Identify which cell holds the provided text, then report its [X, Y] central coordinate. 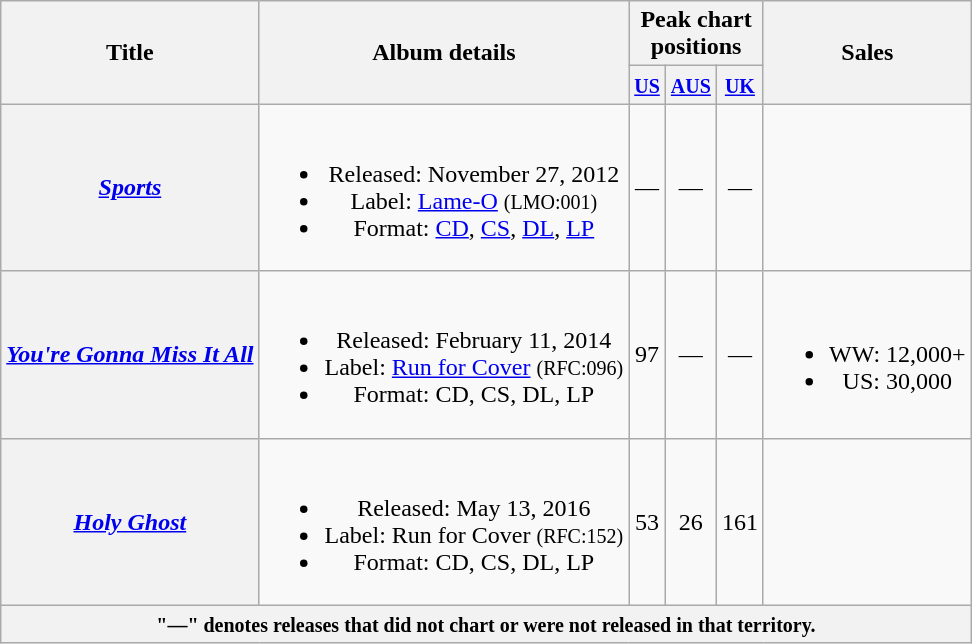
UK [740, 85]
AUS [690, 85]
53 [648, 522]
Holy Ghost [130, 522]
Released: May 13, 2016Label: Run for Cover (RFC:152)Format: CD, CS, DL, LP [444, 522]
97 [648, 354]
Sales [867, 52]
WW: 12,000+US: 30,000 [867, 354]
26 [690, 522]
Released: February 11, 2014Label: Run for Cover (RFC:096)Format: CD, CS, DL, LP [444, 354]
You're Gonna Miss It All [130, 354]
Sports [130, 188]
Released: November 27, 2012Label: Lame-O (LMO:001)Format: CD, CS, DL, LP [444, 188]
Album details [444, 52]
Peak chartpositions [696, 34]
US [648, 85]
"—" denotes releases that did not chart or were not released in that territory. [486, 624]
161 [740, 522]
Title [130, 52]
